From the cell containing the given text, extract its center point as [X, Y] coordinate. 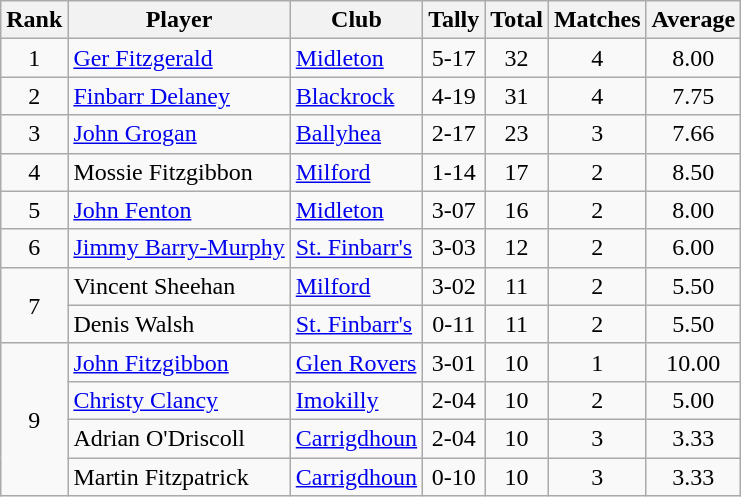
Blackrock [356, 96]
32 [517, 58]
7.66 [694, 134]
Finbarr Delaney [179, 96]
6 [34, 248]
Ger Fitzgerald [179, 58]
Average [694, 20]
17 [517, 172]
3-03 [454, 248]
Adrian O'Driscoll [179, 438]
23 [517, 134]
5.00 [694, 400]
Imokilly [356, 400]
Ballyhea [356, 134]
10.00 [694, 362]
1-14 [454, 172]
31 [517, 96]
2-17 [454, 134]
3-07 [454, 210]
9 [34, 419]
Glen Rovers [356, 362]
Mossie Fitzgibbon [179, 172]
0-10 [454, 477]
12 [517, 248]
Denis Walsh [179, 324]
Player [179, 20]
Rank [34, 20]
0-11 [454, 324]
Jimmy Barry-Murphy [179, 248]
John Grogan [179, 134]
John Fenton [179, 210]
3-02 [454, 286]
Vincent Sheehan [179, 286]
3-01 [454, 362]
Total [517, 20]
8.50 [694, 172]
John Fitzgibbon [179, 362]
6.00 [694, 248]
Club [356, 20]
7 [34, 305]
Martin Fitzpatrick [179, 477]
5-17 [454, 58]
7.75 [694, 96]
16 [517, 210]
Matches [597, 20]
Tally [454, 20]
4-19 [454, 96]
Christy Clancy [179, 400]
5 [34, 210]
